Capture the cell that displays the provided text and extract its [X, Y] central coordinate. 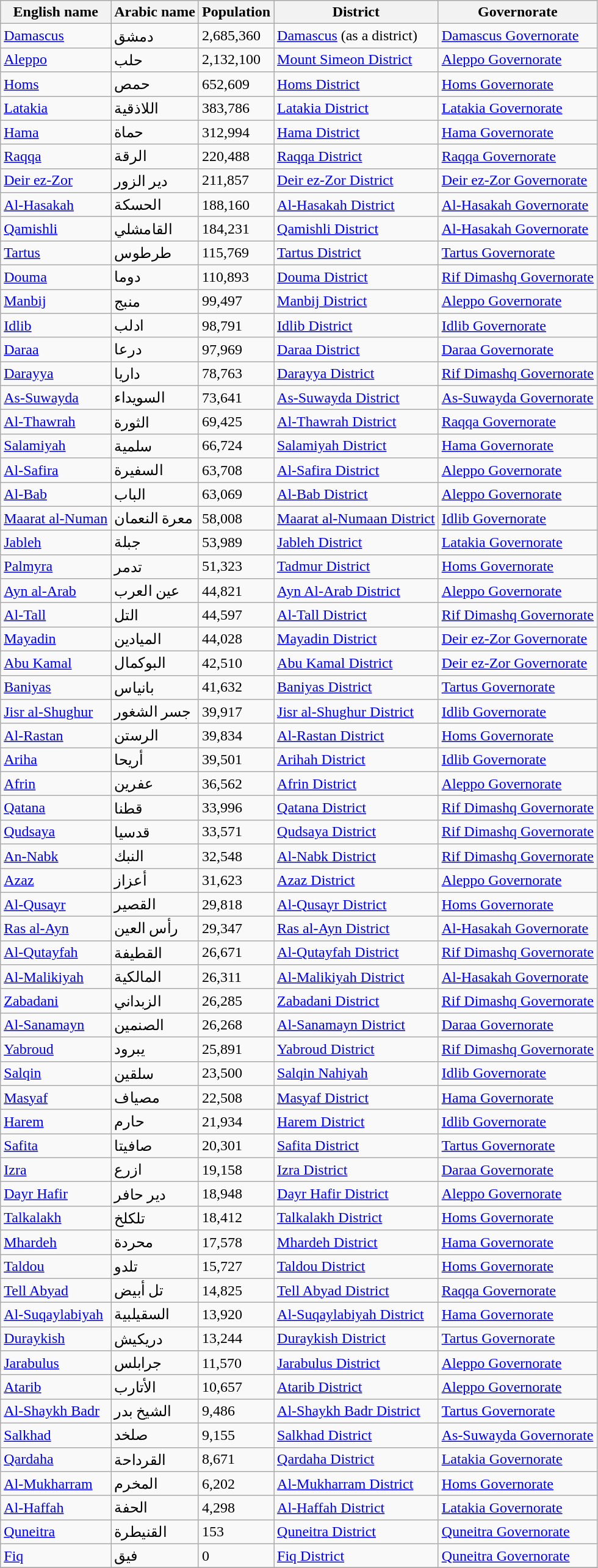
دريكيش [155, 1339]
Manbij District [356, 301]
أعزاز [155, 881]
31,623 [236, 881]
District [356, 12]
Al-Malikiyah [56, 977]
Izra [56, 1170]
13,920 [236, 1315]
منبج [155, 301]
11,570 [236, 1363]
النبك [155, 856]
Al-Haffah District [356, 1508]
Qudsaya [56, 832]
Taldou [56, 1266]
Al-Qusayr [56, 904]
Al-Suqaylabiyah [56, 1315]
153 [236, 1532]
Mayadin [56, 639]
سلمية [155, 446]
Dayr Hafir District [356, 1194]
Safita [56, 1146]
بانياس [155, 687]
Deir ez-Zor [56, 181]
Al-Qutayfah District [356, 953]
33,571 [236, 832]
Deir ez-Zor District [356, 181]
6,202 [236, 1484]
42,510 [236, 663]
44,597 [236, 615]
Talkalakh [56, 1218]
211,857 [236, 181]
دير الزور [155, 181]
Population [236, 12]
Fiq District [356, 1556]
Zabadani District [356, 1001]
Qamishli [56, 229]
Al-Shaykh Badr District [356, 1411]
جرابلس [155, 1363]
تل أبيض [155, 1291]
Hama District [356, 132]
Talkalakh District [356, 1218]
Maarat al-Numan [56, 518]
Al-Qutayfah [56, 953]
13,244 [236, 1339]
Abu Kamal [56, 663]
Duraykish [56, 1339]
القامشلي [155, 229]
2,685,360 [236, 36]
73,641 [236, 398]
9,486 [236, 1411]
Daraa [56, 349]
Mhardeh District [356, 1242]
36,562 [236, 784]
دير حافر [155, 1194]
Atarib District [356, 1387]
الأتارب [155, 1387]
Al-Qusayr District [356, 904]
14,825 [236, 1291]
An-Nabk [56, 856]
Qudsaya District [356, 832]
29,347 [236, 929]
Governorate [517, 12]
26,268 [236, 1025]
Latakia District [356, 109]
Darayya District [356, 374]
Tadmur District [356, 567]
26,311 [236, 977]
Salkhad District [356, 1435]
الميادين [155, 639]
القصير [155, 904]
Al-Safira [56, 470]
دوما [155, 277]
Quneitra District [356, 1532]
78,763 [236, 374]
Daraa District [356, 349]
15,727 [236, 1266]
Zabadani [56, 1001]
220,488 [236, 157]
Ras al-Ayn District [356, 929]
17,578 [236, 1242]
تلدو [155, 1266]
Aleppo [56, 60]
القنيطرة [155, 1532]
41,632 [236, 687]
Jarabulus District [356, 1363]
الرقة [155, 157]
القرداحة [155, 1459]
صلخد [155, 1435]
39,917 [236, 712]
Idlib [56, 326]
Qatana District [356, 808]
184,231 [236, 229]
33,996 [236, 808]
Tartus [56, 253]
مصياف [155, 1098]
Jableh District [356, 543]
الصنمين [155, 1025]
جبلة [155, 543]
18,412 [236, 1218]
Taldou District [356, 1266]
21,934 [236, 1122]
Raqqa District [356, 157]
Al-Bab [56, 494]
Al-Bab District [356, 494]
Homs [56, 84]
39,834 [236, 736]
63,708 [236, 470]
99,497 [236, 301]
Mount Simeon District [356, 60]
البوكمال [155, 663]
Al-Thawrah [56, 422]
Baniyas District [356, 687]
Ayn al-Arab [56, 591]
Abu Kamal District [356, 663]
Qardaha [56, 1459]
18,948 [236, 1194]
312,994 [236, 132]
Tell Abyad District [356, 1291]
السويداء [155, 398]
حماة [155, 132]
8,671 [236, 1459]
652,609 [236, 84]
صافيتا [155, 1146]
القطيفة [155, 953]
Al-Malikiyah District [356, 977]
Salkhad [56, 1435]
9,155 [236, 1435]
الرستن [155, 736]
44,028 [236, 639]
Al-Suqaylabiyah District [356, 1315]
Mhardeh [56, 1242]
10,657 [236, 1387]
Damascus Governorate [517, 36]
فيق [155, 1556]
66,724 [236, 446]
Maarat al-Numaan District [356, 518]
Yabroud [56, 1049]
Al-Hasakah [56, 205]
Al-Tall District [356, 615]
المالكية [155, 977]
Ras al-Ayn [56, 929]
Damascus [56, 36]
Raqqa [56, 157]
Atarib [56, 1387]
115,769 [236, 253]
عين العرب [155, 591]
Quneitra [56, 1532]
Harem District [356, 1122]
Al-Sanamayn [56, 1025]
Al-Sanamayn District [356, 1025]
Afrin [56, 784]
58,008 [236, 518]
التل [155, 615]
Dayr Hafir [56, 1194]
تدمر [155, 567]
Jarabulus [56, 1363]
جسر الشغور [155, 712]
Azaz [56, 881]
Yabroud District [356, 1049]
26,671 [236, 953]
Al-Safira District [356, 470]
Arabic name [155, 12]
Damascus (as a district) [356, 36]
Al-Nabk District [356, 856]
Baniyas [56, 687]
22,508 [236, 1098]
32,548 [236, 856]
حلب [155, 60]
Al-Rastan District [356, 736]
20,301 [236, 1146]
قطنا [155, 808]
حارم [155, 1122]
Jableh [56, 543]
Salamiyah District [356, 446]
39,501 [236, 760]
69,425 [236, 422]
عفرين [155, 784]
Al-Thawrah District [356, 422]
Afrin District [356, 784]
Idlib District [356, 326]
25,891 [236, 1049]
Al-Hasakah District [356, 205]
As-Suwayda District [356, 398]
English name [56, 12]
محردة [155, 1242]
اللاذقية [155, 109]
Tell Abyad [56, 1291]
الحسكة [155, 205]
188,160 [236, 205]
ادلب [155, 326]
53,989 [236, 543]
Qamishli District [356, 229]
Latakia [56, 109]
سلقين [155, 1073]
يبرود [155, 1049]
حمص [155, 84]
Azaz District [356, 881]
Jisr al-Shughur [56, 712]
المخرم [155, 1484]
معرة النعمان [155, 518]
تلكلخ [155, 1218]
29,818 [236, 904]
Duraykish District [356, 1339]
رأس العين [155, 929]
19,158 [236, 1170]
Harem [56, 1122]
ازرع [155, 1170]
السفيرة [155, 470]
Al-Tall [56, 615]
Fiq [56, 1556]
97,969 [236, 349]
قدسيا [155, 832]
Salqin Nahiyah [356, 1073]
Mayadin District [356, 639]
Al-Rastan [56, 736]
Qardaha District [356, 1459]
الحفة [155, 1508]
الثورة [155, 422]
السقيلبية [155, 1315]
44,821 [236, 591]
Douma District [356, 277]
98,791 [236, 326]
2,132,100 [236, 60]
Al-Mukharram District [356, 1484]
Arihah District [356, 760]
الشيخ بدر [155, 1411]
Salqin [56, 1073]
Al-Haffah [56, 1508]
0 [236, 1556]
Douma [56, 277]
Masyaf [56, 1098]
درعا [155, 349]
Izra District [356, 1170]
Salamiyah [56, 446]
Safita District [356, 1146]
Homs District [356, 84]
الزبداني [155, 1001]
طرطوس [155, 253]
63,069 [236, 494]
110,893 [236, 277]
Tartus District [356, 253]
4,298 [236, 1508]
Darayya [56, 374]
الباب [155, 494]
Ayn Al-Arab District [356, 591]
أريحا [155, 760]
Jisr al-Shughur District [356, 712]
23,500 [236, 1073]
دمشق [155, 36]
Al-Mukharram [56, 1484]
383,786 [236, 109]
Palmyra [56, 567]
Manbij [56, 301]
As-Suwayda [56, 398]
26,285 [236, 1001]
51,323 [236, 567]
Hama [56, 132]
Ariha [56, 760]
Masyaf District [356, 1098]
داريا [155, 374]
Al-Shaykh Badr [56, 1411]
Qatana [56, 808]
